Determine the [x, y] coordinate at the center of the cell enclosing the given text.  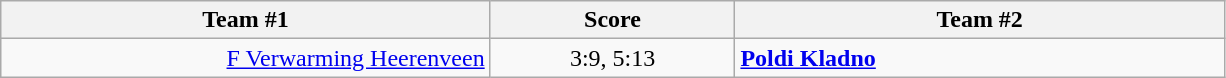
Poldi Kladno [980, 58]
Team #1 [246, 20]
Score [612, 20]
F Verwarming Heerenveen [246, 58]
3:9, 5:13 [612, 58]
Team #2 [980, 20]
